Return [X, Y] of the center of cell containing provided text 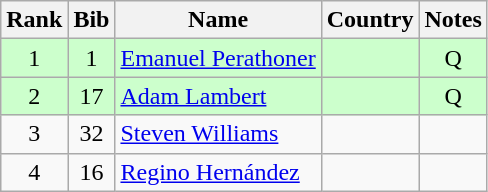
2 [34, 96]
Adam Lambert [218, 96]
17 [92, 96]
32 [92, 134]
Emanuel Perathoner [218, 58]
Country [370, 20]
Rank [34, 20]
3 [34, 134]
4 [34, 172]
Steven Williams [218, 134]
Bib [92, 20]
Notes [453, 20]
Regino Hernández [218, 172]
Name [218, 20]
16 [92, 172]
